Return the (x, y) coordinate for the center point of the cell that contains the specified text.  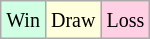
Win (24, 20)
Loss (126, 20)
Draw (72, 20)
